Provide the [X, Y] coordinate of the cell's center where the given text is located.  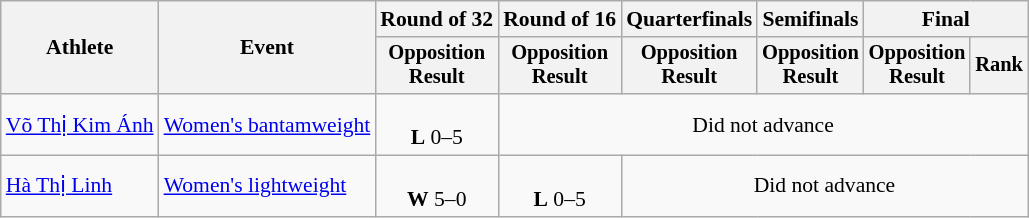
Event [268, 48]
Round of 16 [560, 19]
Rank [999, 66]
Final [946, 19]
Hà Thị Linh [80, 186]
Võ Thị Kim Ánh [80, 124]
Round of 32 [436, 19]
W 5–0 [436, 186]
Athlete [80, 48]
Semifinals [810, 19]
Women's lightweight [268, 186]
Quarterfinals [689, 19]
Women's bantamweight [268, 124]
